For the text-containing cell, return its midpoint in (x, y) coordinate format. 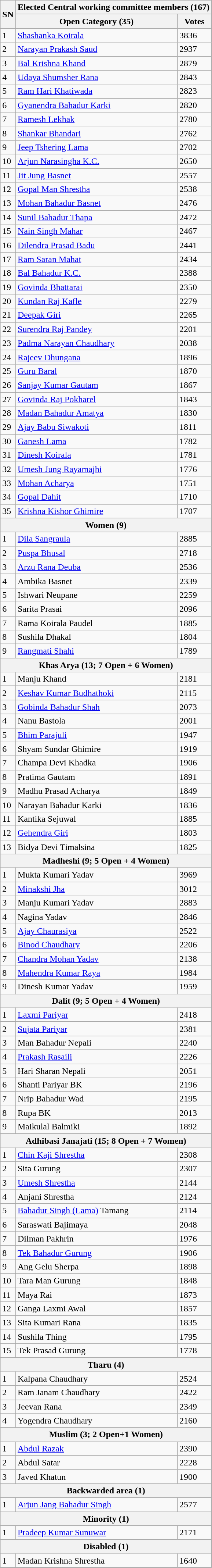
Saraswati Bajimaya (96, 1225)
Gobinda Bahadur Shah (96, 707)
2762 (194, 133)
Bidya Devi Timalsina (96, 847)
Kundan Raj Kafle (96, 301)
Dilendra Prasad Badu (96, 245)
Tharu (4) (106, 1365)
Nain Singh Mahar (96, 231)
19 (8, 287)
Mukta Kumari Yadav (96, 875)
Pradeep Kumar Sunuwar (96, 1533)
Madan Krishna Shrestha (96, 1561)
1803 (194, 833)
Bhim Parajuli (96, 735)
1778 (194, 1351)
Sujata Pariyar (96, 1029)
18 (8, 273)
Elected Central working committee members (167) (113, 7)
2240 (194, 1043)
Maikulal Balmiki (96, 1127)
Rupa BK (96, 1113)
Gyanendra Bahadur Karki (96, 105)
Nagina Yadav (96, 917)
1867 (194, 385)
1640 (194, 1561)
Govinda Bhattarai (96, 287)
2557 (194, 175)
Ajay Babu Siwakoti (96, 427)
Udaya Shumsher Rana (96, 77)
Manju Khand (96, 679)
Tek Bahadur Gurung (96, 1253)
Madan Bahadur Amatya (96, 413)
1781 (194, 455)
2476 (194, 203)
Open Category (35) (96, 21)
Jit Jung Basnet (96, 175)
Abdul Razak (96, 1449)
Khas Arya (13; 7 Open + 6 Women) (106, 665)
1891 (194, 777)
1898 (194, 1267)
Govinda Raj Pokharel (96, 399)
24 (8, 357)
Ishwari Neupane (96, 595)
1804 (194, 637)
2702 (194, 147)
Votes (194, 21)
20 (8, 301)
Arjun Jang Bahadur Singh (96, 1504)
1849 (194, 791)
17 (8, 259)
1825 (194, 847)
Hari Sharan Nepali (96, 1071)
2038 (194, 343)
22 (8, 329)
Arjun Narasingha K.C. (96, 161)
Sushila Dhakal (96, 637)
1959 (194, 987)
2718 (194, 553)
Rajeev Dhungana (96, 357)
2259 (194, 595)
Ram Hari Khatiwada (96, 91)
2160 (194, 1421)
Muslim (3; 2 Open+1 Women) (106, 1435)
21 (8, 315)
2279 (194, 301)
Bal Krishna Khand (96, 63)
Tara Man Gurung (96, 1281)
2577 (194, 1504)
1870 (194, 371)
3969 (194, 875)
Binod Chaudhary (96, 945)
1873 (194, 1294)
2883 (194, 903)
Deepak Giri (96, 315)
Ganesh Lama (96, 441)
1782 (194, 441)
1892 (194, 1127)
Narayan Prakash Saud (96, 49)
2114 (194, 1211)
2226 (194, 1057)
2538 (194, 189)
2390 (194, 1449)
Surendra Raj Pandey (96, 329)
33 (8, 483)
Padma Narayan Chaudhary (96, 343)
2265 (194, 315)
Mohan Acharya (96, 483)
Bal Bahadur K.C. (96, 273)
2195 (194, 1099)
Abdul Satar (96, 1462)
3012 (194, 889)
Ganga Laxmi Awal (96, 1309)
Minakshi Jha (96, 889)
Women (9) (106, 525)
Sarita Prasai (96, 609)
Umesh Shrestha (96, 1183)
1795 (194, 1337)
SN (8, 14)
35 (8, 511)
2001 (194, 721)
Minority (1) (106, 1519)
1857 (194, 1309)
Dinesh Kumar Yadav (96, 987)
Man Bahadur Nepali (96, 1043)
Maya Rai (96, 1294)
1984 (194, 973)
2048 (194, 1225)
2846 (194, 917)
2472 (194, 217)
2350 (194, 287)
1789 (194, 651)
Dilman Pakhrin (96, 1239)
1900 (194, 1476)
Nrip Bahadur Wad (96, 1099)
Mahendra Kumar Raya (96, 973)
Sita Kumari Rana (96, 1323)
2434 (194, 259)
Sita Gurung (96, 1169)
Nanu Bastola (96, 721)
2388 (194, 273)
Ang Gelu Sherpa (96, 1267)
Javed Khatun (96, 1476)
2879 (194, 63)
Shyam Sundar Ghimire (96, 749)
2201 (194, 329)
Keshav Kumar Budhathoki (96, 693)
1707 (194, 511)
Sushila Thing (96, 1337)
Manju Kumari Yadav (96, 903)
2228 (194, 1462)
Mohan Bahadur Basnet (96, 203)
Bahadur Singh (Lama) Tamang (96, 1211)
2820 (194, 105)
Dinesh Koirala (96, 455)
1710 (194, 497)
Guru Baral (96, 371)
Jeevan Rana (96, 1407)
Champa Devi Khadka (96, 763)
Kalpana Chaudhary (96, 1379)
1751 (194, 483)
2307 (194, 1169)
2467 (194, 231)
2418 (194, 1015)
25 (8, 371)
Tek Prasad Gurung (96, 1351)
2339 (194, 581)
2144 (194, 1183)
2138 (194, 959)
Laxmi Pariyar (96, 1015)
2349 (194, 1407)
Ram Saran Mahat (96, 259)
23 (8, 343)
Krishna Kishor Ghimire (96, 511)
1835 (194, 1323)
29 (8, 427)
Kantika Sejuwal (96, 819)
27 (8, 399)
1896 (194, 357)
2196 (194, 1085)
2823 (194, 91)
Chandra Mohan Yadav (96, 959)
3836 (194, 35)
Jeep Tshering Lama (96, 147)
Disabled (1) (106, 1547)
Backwarded area (1) (106, 1490)
1811 (194, 427)
Ambika Basnet (96, 581)
2013 (194, 1113)
1848 (194, 1281)
2522 (194, 931)
2843 (194, 77)
28 (8, 413)
1919 (194, 749)
Rama Koirala Paudel (96, 623)
2124 (194, 1197)
2536 (194, 567)
1947 (194, 735)
Shashanka Koirala (96, 35)
2171 (194, 1533)
31 (8, 455)
2780 (194, 119)
Anjani Shrestha (96, 1197)
32 (8, 469)
Chin Kaji Shrestha (96, 1155)
Shanti Pariyar BK (96, 1085)
Sanjay Kumar Gautam (96, 385)
Prakash Rasaili (96, 1057)
1976 (194, 1239)
1776 (194, 469)
2524 (194, 1379)
Madhu Prasad Acharya (96, 791)
Yogendra Chaudhary (96, 1421)
2051 (194, 1071)
Adhibasi Janajati (15; 8 Open + 7 Women) (106, 1141)
2096 (194, 609)
1830 (194, 413)
2650 (194, 161)
Sunil Bahadur Thapa (96, 217)
Umesh Jung Rayamajhi (96, 469)
30 (8, 441)
Ajay Chaurasiya (96, 931)
Gehendra Giri (96, 833)
Ramesh Lekhak (96, 119)
Ram Janam Chaudhary (96, 1393)
Gopal Dahit (96, 497)
Puspa Bhusal (96, 553)
2422 (194, 1393)
2441 (194, 245)
2308 (194, 1155)
Madheshi (9; 5 Open + 4 Women) (106, 861)
Rangmati Shahi (96, 651)
34 (8, 497)
Shankar Bhandari (96, 133)
Dila Sangraula (96, 539)
1843 (194, 399)
Pratima Gautam (96, 777)
2937 (194, 49)
26 (8, 385)
Arzu Rana Deuba (96, 567)
1836 (194, 805)
2181 (194, 679)
2115 (194, 693)
Narayan Bahadur Karki (96, 805)
2206 (194, 945)
2885 (194, 539)
2073 (194, 707)
Gopal Man Shrestha (96, 189)
16 (8, 245)
2381 (194, 1029)
Dalit (9; 5 Open + 4 Women) (106, 1001)
